Find where the given text appears and provide that cell's center as (x, y) coordinate. 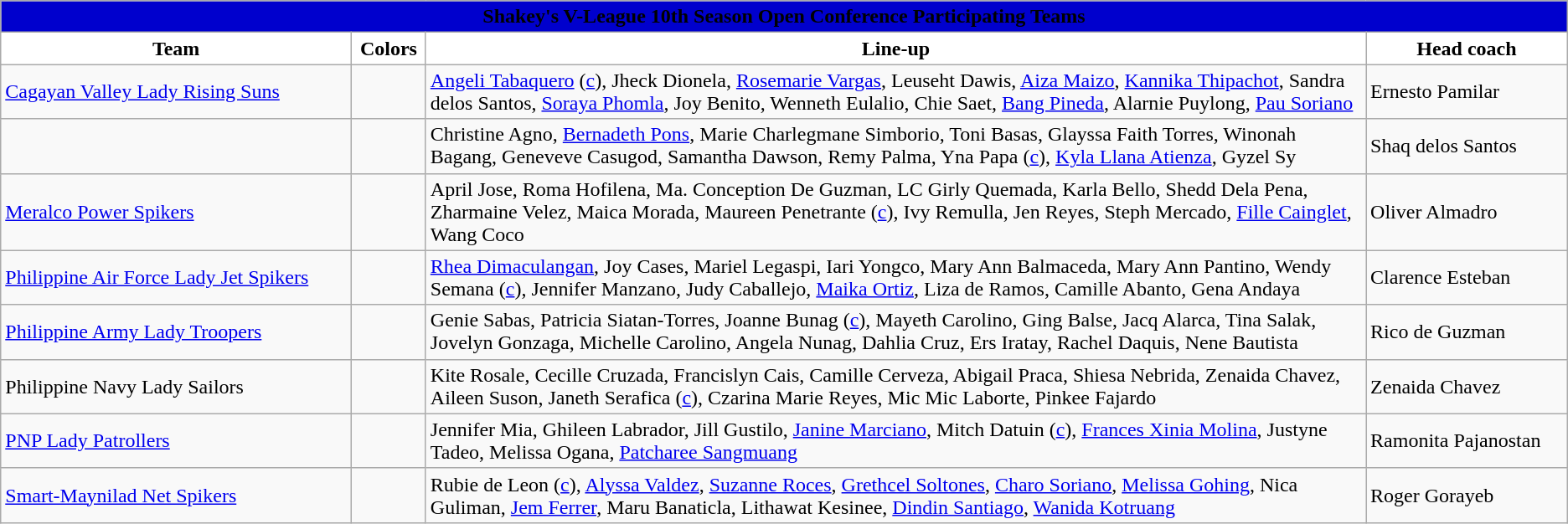
Philippine Army Lady Troopers (176, 331)
Oliver Almadro (1467, 212)
Philippine Navy Lady Sailors (176, 387)
PNP Lady Patrollers (176, 440)
Shakey's V-League 10th Season Open Conference Participating Teams (784, 17)
Zenaida Chavez (1467, 387)
Ernesto Pamilar (1467, 92)
Smart-Maynilad Net Spikers (176, 496)
Colors (389, 49)
Philippine Air Force Lady Jet Spikers (176, 278)
Line-up (895, 49)
Roger Gorayeb (1467, 496)
Team (176, 49)
Meralco Power Spikers (176, 212)
Clarence Esteban (1467, 278)
Ramonita Pajanostan (1467, 440)
Rico de Guzman (1467, 331)
Shaq delos Santos (1467, 146)
Head coach (1467, 49)
Cagayan Valley Lady Rising Suns (176, 92)
